Output the [x, y] coordinate of the center of the cell containing the given text.  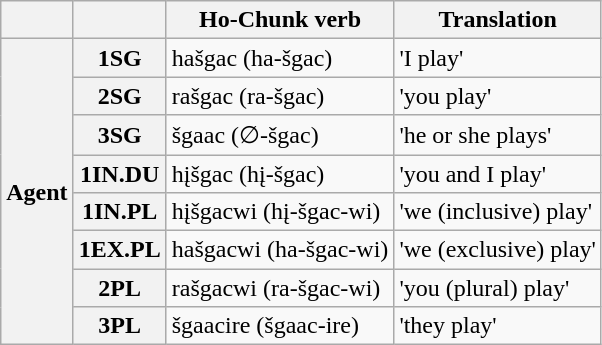
Translation [498, 20]
1IN.PL [120, 212]
Ho-Chunk verb [280, 20]
hįšgacwi (hį-šgac-wi) [280, 212]
1EX.PL [120, 250]
'we (inclusive) play' [498, 212]
1SG [120, 58]
'you (plural) play' [498, 288]
'he or she plays' [498, 135]
3PL [120, 326]
rašgac (ra-šgac) [280, 96]
'you and I play' [498, 173]
'you play' [498, 96]
2SG [120, 96]
šgaac (∅-šgac) [280, 135]
Agent [37, 192]
hašgac (ha-šgac) [280, 58]
2PL [120, 288]
1IN.DU [120, 173]
'we (exclusive) play' [498, 250]
'I play' [498, 58]
3SG [120, 135]
šgaacire (šgaac-ire) [280, 326]
hįšgac (hį-šgac) [280, 173]
rašgacwi (ra-šgac-wi) [280, 288]
'they play' [498, 326]
hašgacwi (ha-šgac-wi) [280, 250]
